Provide the [x, y] coordinate of the cell's center where the given text is located.  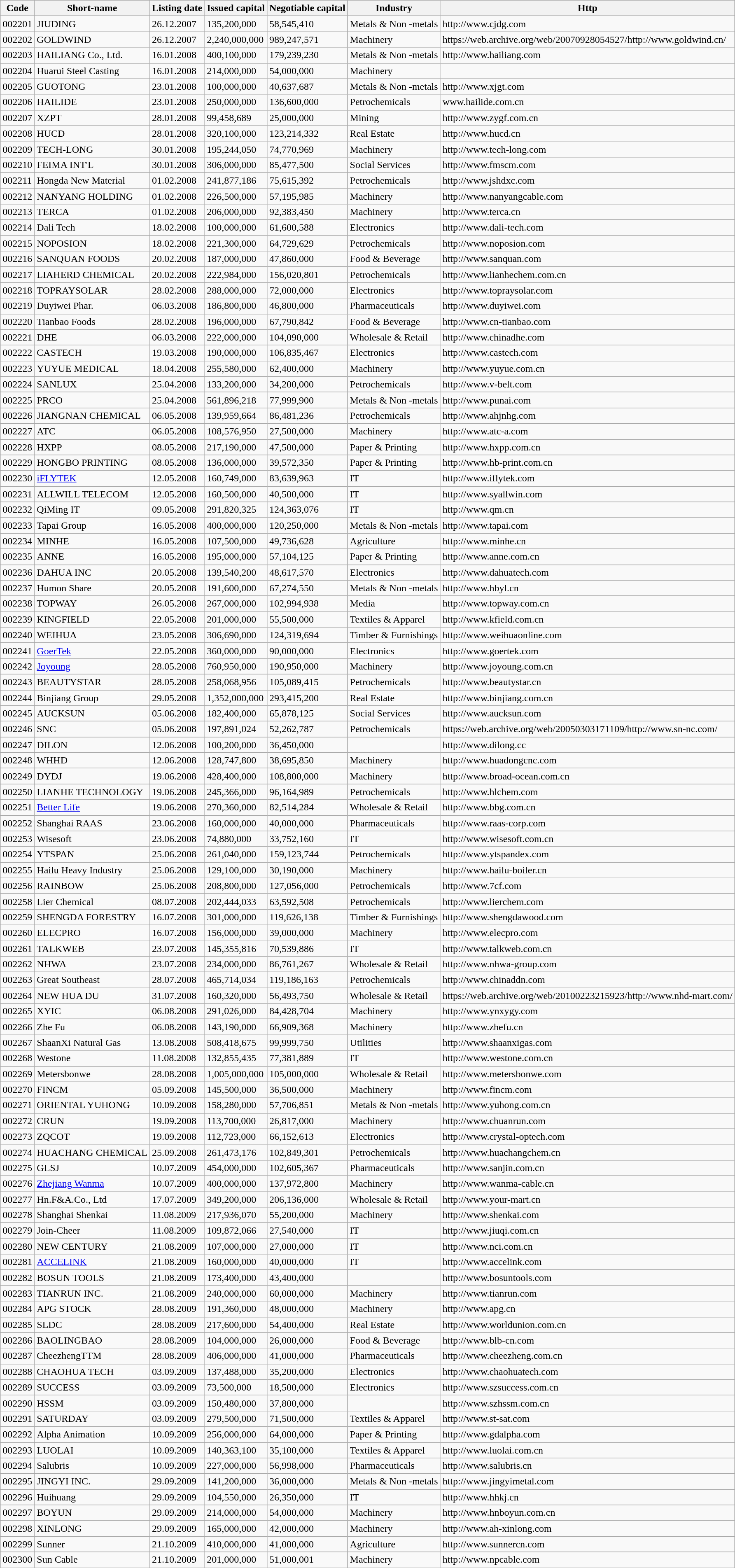
66,152,613 [307, 1136]
http://www.tapai.com [588, 525]
Hn.F&A.Co., Ltd [92, 1199]
96,164,989 [307, 792]
Zhe Fu [92, 1027]
NEW HUA DU [92, 996]
002296 [17, 1497]
250,000,000 [236, 102]
Great Southeast [92, 980]
18,500,000 [307, 1387]
http://www.chaohuatech.com [588, 1372]
002262 [17, 964]
HXPP [92, 447]
35,100,000 [307, 1450]
360,000,000 [236, 651]
QiMing IT [92, 510]
002205 [17, 86]
71,500,000 [307, 1419]
Joyoung [92, 666]
002264 [17, 996]
119,626,138 [307, 917]
67,274,550 [307, 588]
http://www.lianhechem.com.cn [588, 275]
102,605,367 [307, 1168]
NANYANG HOLDING [92, 196]
http://www.castech.com [588, 353]
27,500,000 [307, 431]
http://www.chinadhe.com [588, 337]
127,056,000 [307, 886]
ShaanXi Natural Gas [92, 1043]
222,984,000 [236, 275]
http://www.ah-xinlong.com [588, 1528]
Better Life [92, 807]
002241 [17, 651]
221,300,000 [236, 243]
http://www.lierchem.com [588, 901]
84,428,704 [307, 1011]
51,000,001 [307, 1560]
48,617,570 [307, 572]
002210 [17, 165]
64,000,000 [307, 1434]
http://www.metersbonwe.com [588, 1074]
http://www.ytspandex.com [588, 854]
http://www.cn-tianbao.com [588, 322]
002240 [17, 635]
http://www.weihuaonline.com [588, 635]
002221 [17, 337]
160,749,000 [236, 478]
Utilities [394, 1043]
002267 [17, 1043]
Huihuang [92, 1497]
JIANGNAN CHEMICAL [92, 415]
TECH-LONG [92, 149]
145,355,816 [236, 948]
217,600,000 [236, 1325]
SATURDAY [92, 1419]
002237 [17, 588]
508,418,675 [236, 1043]
77,381,889 [307, 1058]
SNC [92, 729]
002295 [17, 1482]
190,950,000 [307, 666]
28.07.2008 [177, 980]
31.07.2008 [177, 996]
002255 [17, 870]
FEIMA INT'L [92, 165]
http://www.7cf.com [588, 886]
DYDJ [92, 776]
002275 [17, 1168]
107,000,000 [236, 1246]
GoerTek [92, 651]
75,615,392 [307, 180]
002268 [17, 1058]
002217 [17, 275]
http://www.hailiang.com [588, 55]
56,493,750 [307, 996]
http://www.huachangchem.cn [588, 1152]
208,800,000 [236, 886]
27,540,000 [307, 1231]
CASTECH [92, 353]
GUOTONG [92, 86]
YUYUE MEDICAL [92, 369]
Duyiwei Phar. [92, 306]
TALKWEB [92, 948]
002287 [17, 1356]
HSSM [92, 1403]
60,000,000 [307, 1293]
Mining [394, 118]
Code [17, 8]
Join-Cheer [92, 1231]
002298 [17, 1528]
002259 [17, 917]
465,714,034 [236, 980]
http://www.talkweb.com.cn [588, 948]
MINHE [92, 541]
ANNE [92, 557]
197,891,024 [236, 729]
002260 [17, 933]
137,972,800 [307, 1183]
http://www.anne.com.cn [588, 557]
291,026,000 [236, 1011]
Tapai Group [92, 525]
002292 [17, 1434]
002284 [17, 1309]
002294 [17, 1466]
TOPRAYSOLAR [92, 290]
Issued capital [236, 8]
http://www.binjiang.com.cn [588, 698]
002232 [17, 510]
13.08.2008 [177, 1043]
002273 [17, 1136]
61,600,588 [307, 228]
http://www.hb-print.com.cn [588, 463]
http://www.broad-ocean.com.cn [588, 776]
Alpha Animation [92, 1434]
90,000,000 [307, 651]
FINCM [92, 1090]
140,363,100 [236, 1450]
Media [394, 604]
191,360,000 [236, 1309]
NEW CENTURY [92, 1246]
58,545,410 [307, 24]
106,835,467 [307, 353]
99,458,689 [236, 118]
http://www.worldunion.com.cn [588, 1325]
002269 [17, 1074]
http://www.shengdawood.com [588, 917]
92,383,450 [307, 212]
http://www.goertek.com [588, 651]
WHHD [92, 761]
002214 [17, 228]
https://web.archive.org/web/20100223215923/http://www.nhd-mart.com/ [588, 996]
http://www.jshdxc.com [588, 180]
206,136,000 [307, 1199]
Listing date [177, 8]
002261 [17, 948]
002281 [17, 1262]
136,000,000 [236, 463]
08.07.2008 [177, 901]
http://www.cheezheng.com.cn [588, 1356]
002201 [17, 24]
Http [588, 8]
002283 [17, 1293]
Huarui Steel Casting [92, 71]
002246 [17, 729]
74,880,000 [236, 839]
http://www.salubris.cn [588, 1466]
102,849,301 [307, 1152]
002289 [17, 1387]
http://www.fincm.com [588, 1090]
195,000,000 [236, 557]
128,747,800 [236, 761]
002274 [17, 1152]
002254 [17, 854]
http://www.v-belt.com [588, 384]
Hailu Heavy Industry [92, 870]
190,000,000 [236, 353]
http://www.tech-long.com [588, 149]
002299 [17, 1544]
145,500,000 [236, 1090]
http://www.your-mart.cn [588, 1199]
TIANRUN INC. [92, 1293]
10.09.2008 [177, 1105]
27,000,000 [307, 1246]
iFLYTEK [92, 478]
002218 [17, 290]
PRCO [92, 400]
BAOLINGBAO [92, 1340]
AUCKSUN [92, 714]
320,100,000 [236, 133]
http://www.chinaddn.com [588, 980]
09.05.2008 [177, 510]
65,878,125 [307, 714]
002247 [17, 745]
http://www.terca.cn [588, 212]
CRUN [92, 1121]
17.07.2009 [177, 1199]
002290 [17, 1403]
002288 [17, 1372]
CheezhengTTM [92, 1356]
002215 [17, 243]
002224 [17, 384]
http://www.hbyl.cn [588, 588]
36,450,000 [307, 745]
SANLUX [92, 384]
19.03.2008 [177, 353]
002258 [17, 901]
BEAUTYSTAR [92, 682]
https://web.archive.org/web/20070928054527/http://www.goldwind.cn/ [588, 40]
Wisesoft [92, 839]
26,817,000 [307, 1121]
002291 [17, 1419]
62,400,000 [307, 369]
270,360,000 [236, 807]
http://www.huadongcnc.com [588, 761]
002202 [17, 40]
261,473,176 [236, 1152]
002225 [17, 400]
120,250,000 [307, 525]
26,000,000 [307, 1340]
https://web.archive.org/web/20050303171109/http://www.sn-nc.com/ [588, 729]
05.09.2008 [177, 1090]
454,000,000 [236, 1168]
160,320,000 [236, 996]
46,800,000 [307, 306]
XYIC [92, 1011]
http://www.xjgt.com [588, 86]
182,400,000 [236, 714]
002216 [17, 259]
CHAOHUA TECH [92, 1372]
http://www.elecpro.com [588, 933]
Hongda New Material [92, 180]
186,800,000 [236, 306]
GOLDWIND [92, 40]
123,214,332 [307, 133]
002266 [17, 1027]
222,000,000 [236, 337]
73,500,000 [236, 1387]
http://www.fmscm.com [588, 165]
119,186,163 [307, 980]
55,500,000 [307, 619]
JINGYI INC. [92, 1482]
258,068,956 [236, 682]
64,729,629 [307, 243]
156,020,801 [307, 275]
NOPOSION [92, 243]
Shanghai RAAS [92, 823]
57,706,851 [307, 1105]
002236 [17, 572]
http://www.jingyimetal.com [588, 1482]
http://www.nhwa-group.com [588, 964]
002209 [17, 149]
http://www.aucksun.com [588, 714]
002230 [17, 478]
2,240,000,000 [236, 40]
57,195,985 [307, 196]
LIANHE TECHNOLOGY [92, 792]
002203 [17, 55]
48,000,000 [307, 1309]
39,000,000 [307, 933]
002265 [17, 1011]
http://www.atc-a.com [588, 431]
http://www.beautystar.cn [588, 682]
Humon Share [92, 588]
Shanghai Shenkai [92, 1215]
54,400,000 [307, 1325]
132,855,435 [236, 1058]
36,000,000 [307, 1482]
BOYUN [92, 1513]
002297 [17, 1513]
ZQCOT [92, 1136]
002245 [17, 714]
428,400,000 [236, 776]
002223 [17, 369]
25,000,000 [307, 118]
104,550,000 [236, 1497]
77,999,900 [307, 400]
002271 [17, 1105]
349,200,000 [236, 1199]
Metersbonwe [92, 1074]
http://www.blb-cn.com [588, 1340]
1,352,000,000 [236, 698]
108,800,000 [307, 776]
206,000,000 [236, 212]
002227 [17, 431]
107,500,000 [236, 541]
561,896,218 [236, 400]
DILON [92, 745]
http://www.noposion.com [588, 243]
293,415,200 [307, 698]
002219 [17, 306]
www.hailide.com.cn [588, 102]
HAILIANG Co., Ltd. [92, 55]
http://www.szhssm.com.cn [588, 1403]
HUACHANG CHEMICAL [92, 1152]
261,040,000 [236, 854]
002239 [17, 619]
http://www.cjdg.com [588, 24]
002212 [17, 196]
002242 [17, 666]
http://www.punai.com [588, 400]
002233 [17, 525]
002285 [17, 1325]
39,572,350 [307, 463]
29.05.2008 [177, 698]
26.05.2008 [177, 604]
34,200,000 [307, 384]
Westone [92, 1058]
306,690,000 [236, 635]
SANQUAN FOODS [92, 259]
52,262,787 [307, 729]
33,752,160 [307, 839]
XINLONG [92, 1528]
http://www.gdalpha.com [588, 1434]
002213 [17, 212]
http://www.tianrun.com [588, 1293]
241,877,186 [236, 180]
http://www.topraysolar.com [588, 290]
http://www.minhe.cn [588, 541]
100,200,000 [236, 745]
LIAHERD CHEMICAL [92, 275]
113,700,000 [236, 1121]
SLDC [92, 1325]
187,000,000 [236, 259]
002220 [17, 322]
43,400,000 [307, 1278]
40,500,000 [307, 494]
002228 [17, 447]
124,319,694 [307, 635]
139,959,664 [236, 415]
002234 [17, 541]
37,800,000 [307, 1403]
002226 [17, 415]
002280 [17, 1246]
002244 [17, 698]
http://www.ahjnhg.com [588, 415]
150,480,000 [236, 1403]
XZPT [92, 118]
002286 [17, 1340]
HAILIDE [92, 102]
112,723,000 [236, 1136]
1,005,000,000 [236, 1074]
85,477,500 [307, 165]
GLSJ [92, 1168]
139,540,200 [236, 572]
109,872,066 [236, 1231]
66,909,368 [307, 1027]
002229 [17, 463]
47,860,000 [307, 259]
135,200,000 [236, 24]
http://www.jiuqi.com.cn [588, 1231]
158,280,000 [236, 1105]
http://www.joyoung.com.cn [588, 666]
http://www.zygf.com.cn [588, 118]
http://www.yuyue.com.cn [588, 369]
002243 [17, 682]
http://www.shaanxigas.com [588, 1043]
002208 [17, 133]
http://www.zhefu.cn [588, 1027]
002252 [17, 823]
406,000,000 [236, 1356]
http://www.wisesoft.com.cn [588, 839]
002235 [17, 557]
002251 [17, 807]
BOSUN TOOLS [92, 1278]
Short-name [92, 8]
288,000,000 [236, 290]
23.05.2008 [177, 635]
http://www.hlchem.com [588, 792]
Binjiang Group [92, 698]
255,580,000 [236, 369]
http://www.kfield.com.cn [588, 619]
410,000,000 [236, 1544]
400,100,000 [236, 55]
202,444,033 [236, 901]
99,999,750 [307, 1043]
234,000,000 [236, 964]
TERCA [92, 212]
HONGBO PRINTING [92, 463]
133,200,000 [236, 384]
195,244,050 [236, 149]
002276 [17, 1183]
165,000,000 [236, 1528]
ORIENTAL YUHONG [92, 1105]
http://www.westone.com.cn [588, 1058]
63,592,508 [307, 901]
RAINBOW [92, 886]
http://www.dilong.cc [588, 745]
ELECPRO [92, 933]
http://www.chuanrun.com [588, 1121]
47,500,000 [307, 447]
137,488,000 [236, 1372]
35,200,000 [307, 1372]
002207 [17, 118]
http://www.st-sat.com [588, 1419]
240,000,000 [236, 1293]
http://www.hnboyun.com.cn [588, 1513]
196,000,000 [236, 322]
http://www.bbg.com.cn [588, 807]
Lier Chemical [92, 901]
YTSPAN [92, 854]
002256 [17, 886]
159,123,744 [307, 854]
267,000,000 [236, 604]
http://www.nci.com.cn [588, 1246]
002272 [17, 1121]
256,000,000 [236, 1434]
141,200,000 [236, 1482]
http://www.accelink.com [588, 1262]
KINGFIELD [92, 619]
http://www.sanquan.com [588, 259]
LUOLAI [92, 1450]
279,500,000 [236, 1419]
002204 [17, 71]
143,190,000 [236, 1027]
ALLWILL TELECOM [92, 494]
82,514,284 [307, 807]
67,790,842 [307, 322]
http://www.ynxygy.com [588, 1011]
Sun Cable [92, 1560]
http://www.duyiwei.com [588, 306]
55,200,000 [307, 1215]
http://www.qm.cn [588, 510]
002293 [17, 1450]
245,366,000 [236, 792]
ACCELINK [92, 1262]
Zhejiang Wanma [92, 1183]
002222 [17, 353]
002206 [17, 102]
291,820,325 [236, 510]
56,998,000 [307, 1466]
18.04.2008 [177, 369]
002300 [17, 1560]
002270 [17, 1090]
129,100,000 [236, 870]
http://www.hhkj.cn [588, 1497]
156,000,000 [236, 933]
760,950,000 [236, 666]
74,770,969 [307, 149]
002238 [17, 604]
25.09.2008 [177, 1152]
301,000,000 [236, 917]
173,400,000 [236, 1278]
26,350,000 [307, 1497]
217,190,000 [236, 447]
http://www.yuhong.com.cn [588, 1105]
DHE [92, 337]
http://www.szsuccess.com.cn [588, 1387]
002279 [17, 1231]
JIUDING [92, 24]
DAHUA INC [92, 572]
002253 [17, 839]
APG STOCK [92, 1309]
136,600,000 [307, 102]
http://www.syallwin.com [588, 494]
70,539,886 [307, 948]
Tianbao Foods [92, 322]
WEIHUA [92, 635]
http://www.crystal-optech.com [588, 1136]
36,500,000 [307, 1090]
http://www.hailu-boiler.cn [588, 870]
http://www.hucd.cn [588, 133]
Salubris [92, 1466]
http://www.luolai.com.cn [588, 1450]
11.08.2008 [177, 1058]
002231 [17, 494]
SHENGDA FORESTRY [92, 917]
Industry [394, 8]
http://www.shenkai.com [588, 1215]
NHWA [92, 964]
160,500,000 [236, 494]
http://www.topway.com.cn [588, 604]
http://www.wanma-cable.cn [588, 1183]
http://www.raas-corp.com [588, 823]
105,089,415 [307, 682]
40,637,687 [307, 86]
104,000,000 [236, 1340]
105,000,000 [307, 1074]
http://www.dahuatech.com [588, 572]
30,190,000 [307, 870]
SUCCESS [92, 1387]
108,576,950 [236, 431]
HUCD [92, 133]
42,000,000 [307, 1528]
http://www.sunnercn.com [588, 1544]
Dali Tech [92, 228]
ATC [92, 431]
86,481,236 [307, 415]
http://www.apg.cn [588, 1309]
002249 [17, 776]
002250 [17, 792]
38,695,850 [307, 761]
227,000,000 [236, 1466]
002248 [17, 761]
002277 [17, 1199]
http://www.hxpp.com.cn [588, 447]
306,000,000 [236, 165]
217,936,070 [236, 1215]
72,000,000 [307, 290]
102,994,938 [307, 604]
Sunner [92, 1544]
124,363,076 [307, 510]
002263 [17, 980]
http://www.nanyangcable.com [588, 196]
49,736,628 [307, 541]
http://www.npcable.com [588, 1560]
http://www.bosuntools.com [588, 1278]
83,639,963 [307, 478]
191,600,000 [236, 588]
989,247,571 [307, 40]
104,090,000 [307, 337]
28.08.2008 [177, 1074]
http://www.iflytek.com [588, 478]
226,500,000 [236, 196]
86,761,267 [307, 964]
002211 [17, 180]
http://www.sanjin.com.cn [588, 1168]
57,104,125 [307, 557]
TOPWAY [92, 604]
002282 [17, 1278]
Negotiable capital [307, 8]
002278 [17, 1215]
179,239,230 [307, 55]
http://www.dali-tech.com [588, 228]
